Locate the cell with the specified text and output its [x, y] center coordinate. 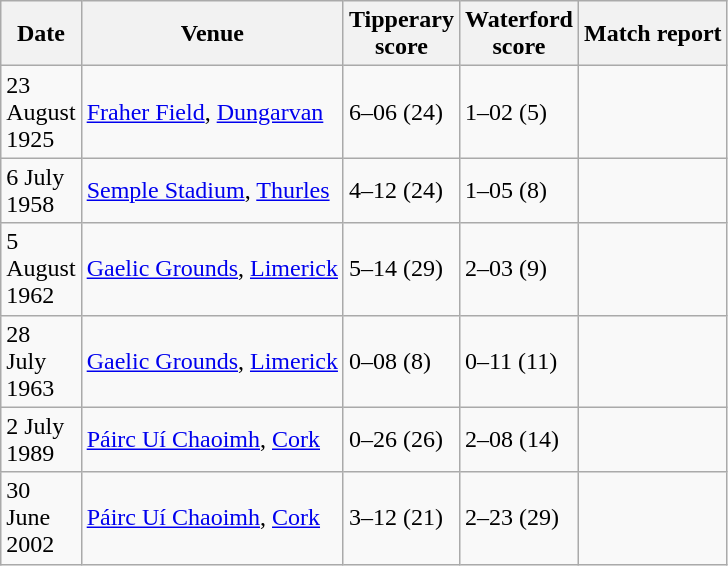
1–05 (8) [518, 190]
30 June 2002 [41, 518]
Tipperary score [401, 34]
6–06 (24) [401, 112]
5 August 1962 [41, 269]
4–12 (24) [401, 190]
23 August 1925 [41, 112]
2–23 (29) [518, 518]
Venue [212, 34]
1–02 (5) [518, 112]
2–08 (14) [518, 440]
28 July 1963 [41, 361]
Waterford score [518, 34]
Date [41, 34]
Semple Stadium, Thurles [212, 190]
3–12 (21) [401, 518]
0–11 (11) [518, 361]
5–14 (29) [401, 269]
6 July 1958 [41, 190]
0–08 (8) [401, 361]
0–26 (26) [401, 440]
2–03 (9) [518, 269]
Match report [652, 34]
Fraher Field, Dungarvan [212, 112]
2 July 1989 [41, 440]
